Return the [X, Y] coordinate for the center point of the cell that contains the specified text.  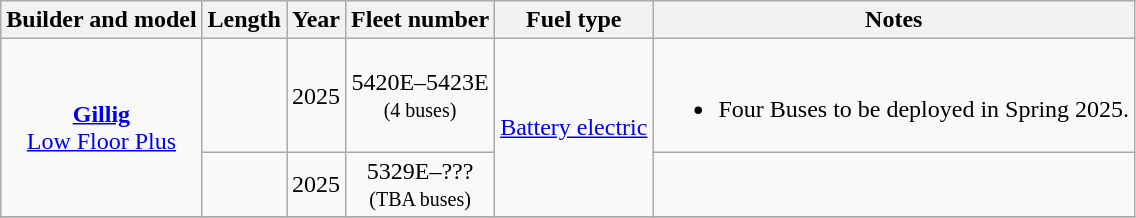
5420E–5423E(4 buses) [420, 96]
Length [244, 20]
Battery electric [574, 128]
Fleet number [420, 20]
Gillig Low Floor Plus [102, 128]
Builder and model [102, 20]
Four Buses to be deployed in Spring 2025. [894, 96]
Year [316, 20]
Notes [894, 20]
Fuel type [574, 20]
5329E–??? (TBA buses) [420, 184]
